For the text-containing cell, return its midpoint in (X, Y) coordinate format. 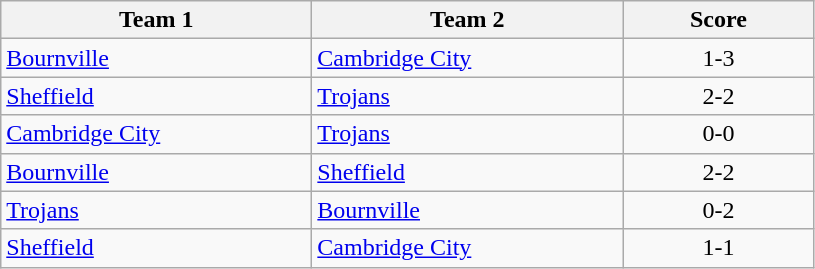
0-0 (718, 134)
1-1 (718, 248)
Score (718, 20)
0-2 (718, 210)
1-3 (718, 58)
Team 2 (468, 20)
Team 1 (156, 20)
